Determine the (X, Y) coordinate at the center of the cell enclosing the given text.  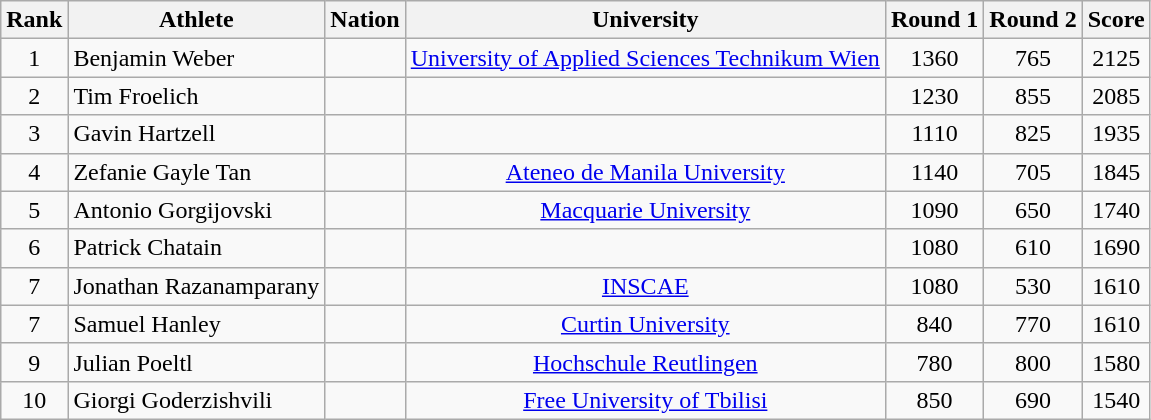
1540 (1116, 400)
10 (34, 400)
1690 (1116, 248)
1580 (1116, 362)
1845 (1116, 172)
690 (1033, 400)
Benjamin Weber (196, 58)
840 (934, 324)
2085 (1116, 96)
1740 (1116, 210)
Tim Froelich (196, 96)
Round 2 (1033, 20)
1935 (1116, 134)
Antonio Gorgijovski (196, 210)
Athlete (196, 20)
1 (34, 58)
Score (1116, 20)
Round 1 (934, 20)
855 (1033, 96)
650 (1033, 210)
825 (1033, 134)
Hochschule Reutlingen (645, 362)
610 (1033, 248)
1230 (934, 96)
Julian Poeltl (196, 362)
University (645, 20)
6 (34, 248)
765 (1033, 58)
2125 (1116, 58)
Ateneo de Manila University (645, 172)
Giorgi Goderzishvili (196, 400)
4 (34, 172)
Jonathan Razanamparany (196, 286)
800 (1033, 362)
Samuel Hanley (196, 324)
5 (34, 210)
Curtin University (645, 324)
705 (1033, 172)
850 (934, 400)
Rank (34, 20)
770 (1033, 324)
1140 (934, 172)
9 (34, 362)
2 (34, 96)
1090 (934, 210)
Patrick Chatain (196, 248)
University of Applied Sciences Technikum Wien (645, 58)
Free University of Tbilisi (645, 400)
780 (934, 362)
1110 (934, 134)
INSCAE (645, 286)
Nation (365, 20)
Zefanie Gayle Tan (196, 172)
1360 (934, 58)
Macquarie University (645, 210)
3 (34, 134)
Gavin Hartzell (196, 134)
530 (1033, 286)
